Output the [x, y] coordinate of the center of the cell containing the given text.  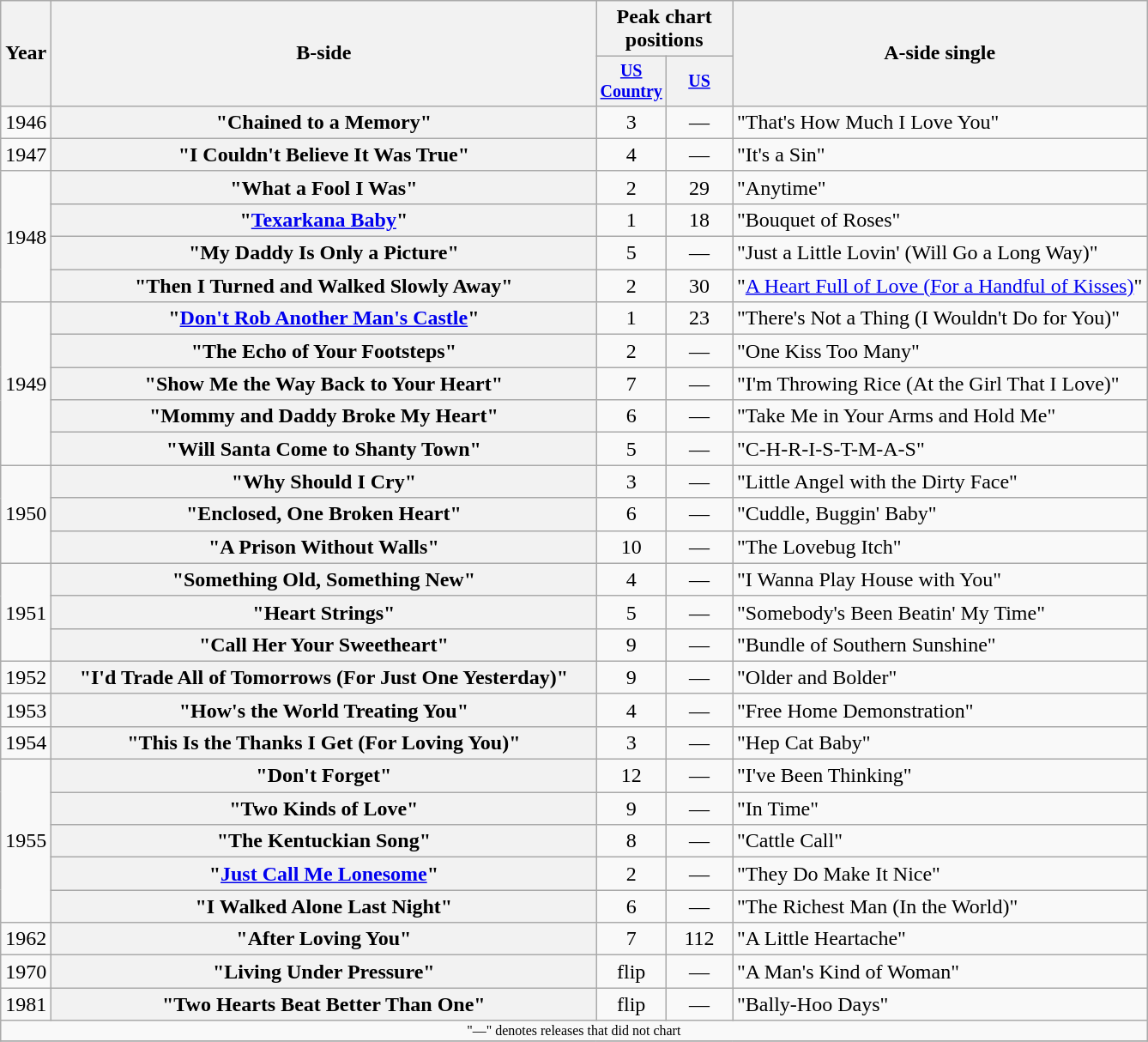
"Texarkana Baby" [324, 220]
1962 [26, 939]
"Will Santa Come to Shanty Town" [324, 449]
"Just a Little Lovin' (Will Go a Long Way)" [940, 253]
"Cuddle, Buggin' Baby" [940, 514]
1952 [26, 677]
1947 [26, 154]
112 [700, 939]
"What a Fool I Was" [324, 187]
"Hep Cat Baby" [940, 742]
"Why Should I Cry" [324, 482]
"I Walked Alone Last Night" [324, 906]
"A Man's Kind of Woman" [940, 972]
B-side [324, 53]
"I Couldn't Believe It Was True" [324, 154]
"It's a Sin" [940, 154]
1949 [26, 384]
1981 [26, 1004]
1955 [26, 841]
1953 [26, 710]
8 [631, 841]
"Little Angel with the Dirty Face" [940, 482]
"I'd Trade All of Tomorrows (For Just One Yesterday)" [324, 677]
"C-H-R-I-S-T-M-A-S" [940, 449]
"Anytime" [940, 187]
"That's How Much I Love You" [940, 122]
"Older and Bolder" [940, 677]
"Heart Strings" [324, 612]
"A Heart Full of Love (For a Handful of Kisses)" [940, 286]
"Chained to a Memory" [324, 122]
"The Richest Man (In the World)" [940, 906]
29 [700, 187]
"Call Her Your Sweetheart" [324, 645]
"A Prison Without Walls" [324, 547]
A-side single [940, 53]
"Just Call Me Lonesome" [324, 874]
1954 [26, 742]
"They Do Make It Nice" [940, 874]
"In Time" [940, 809]
1948 [26, 236]
"Bundle of Southern Sunshine" [940, 645]
18 [700, 220]
12 [631, 776]
1950 [26, 514]
US [700, 81]
1951 [26, 612]
"The Echo of Your Footsteps" [324, 351]
US Country [631, 81]
"My Daddy Is Only a Picture" [324, 253]
"I'm Throwing Rice (At the Girl That I Love)" [940, 384]
"Something Old, Something New" [324, 579]
"Take Me in Your Arms and Hold Me" [940, 416]
10 [631, 547]
"Cattle Call" [940, 841]
Peak chartpositions [664, 29]
"Bouquet of Roses" [940, 220]
"Living Under Pressure" [324, 972]
30 [700, 286]
"Two Hearts Beat Better Than One" [324, 1004]
1946 [26, 122]
"I Wanna Play House with You" [940, 579]
"The Lovebug Itch" [940, 547]
"Mommy and Daddy Broke My Heart" [324, 416]
"Enclosed, One Broken Heart" [324, 514]
"Bally-Hoo Days" [940, 1004]
"Show Me the Way Back to Your Heart" [324, 384]
"—" denotes releases that did not chart [574, 1031]
23 [700, 318]
1970 [26, 972]
"Then I Turned and Walked Slowly Away" [324, 286]
"How's the World Treating You" [324, 710]
"This Is the Thanks I Get (For Loving You)" [324, 742]
Year [26, 53]
"Don't Forget" [324, 776]
"Two Kinds of Love" [324, 809]
"Somebody's Been Beatin' My Time" [940, 612]
"There's Not a Thing (I Wouldn't Do for You)" [940, 318]
"Don't Rob Another Man's Castle" [324, 318]
"I've Been Thinking" [940, 776]
"A Little Heartache" [940, 939]
"After Loving You" [324, 939]
"Free Home Demonstration" [940, 710]
"One Kiss Too Many" [940, 351]
"The Kentuckian Song" [324, 841]
